Return the [x, y] coordinate for the center point of the cell that contains the specified text.  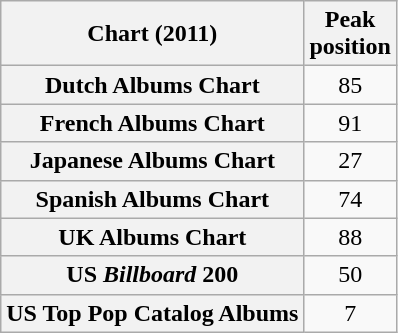
88 [350, 237]
US Billboard 200 [152, 275]
Peakposition [350, 34]
Japanese Albums Chart [152, 161]
91 [350, 123]
74 [350, 199]
7 [350, 313]
French Albums Chart [152, 123]
85 [350, 85]
Dutch Albums Chart [152, 85]
UK Albums Chart [152, 237]
Chart (2011) [152, 34]
Spanish Albums Chart [152, 199]
50 [350, 275]
27 [350, 161]
US Top Pop Catalog Albums [152, 313]
